Search for the cell housing the specified text and yield its [x, y] center coordinate. 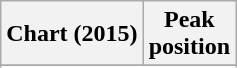
Chart (2015) [72, 34]
Peakposition [189, 34]
